For the text-containing cell, return its midpoint in (X, Y) coordinate format. 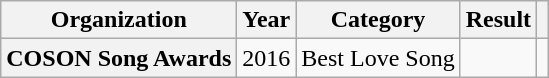
Result (498, 20)
Year (266, 20)
Category (378, 20)
COSON Song Awards (119, 58)
2016 (266, 58)
Best Love Song (378, 58)
Organization (119, 20)
